Identify which cell holds the provided text, then report its (x, y) central coordinate. 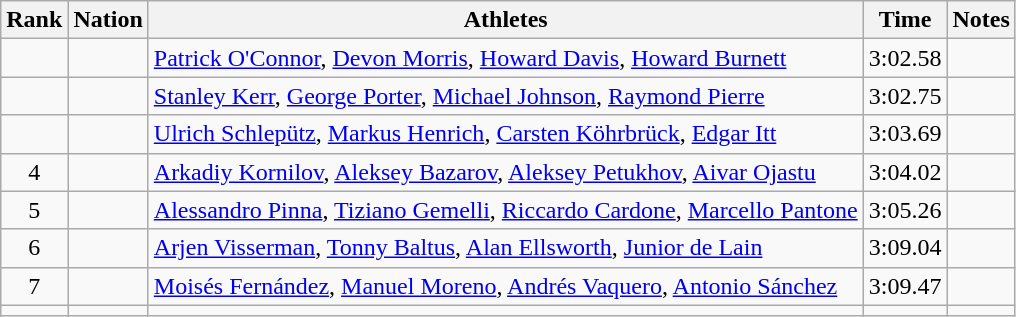
Ulrich Schlepütz, Markus Henrich, Carsten Köhrbrück, Edgar Itt (506, 134)
3:02.75 (905, 96)
3:03.69 (905, 134)
3:05.26 (905, 210)
3:04.02 (905, 172)
3:09.47 (905, 286)
Arkadiy Kornilov, Aleksey Bazarov, Aleksey Petukhov, Aivar Ojastu (506, 172)
Rank (34, 20)
4 (34, 172)
5 (34, 210)
Stanley Kerr, George Porter, Michael Johnson, Raymond Pierre (506, 96)
3:02.58 (905, 58)
Alessandro Pinna, Tiziano Gemelli, Riccardo Cardone, Marcello Pantone (506, 210)
Time (905, 20)
3:09.04 (905, 248)
Nation (108, 20)
Arjen Visserman, Tonny Baltus, Alan Ellsworth, Junior de Lain (506, 248)
6 (34, 248)
Notes (981, 20)
Moisés Fernández, Manuel Moreno, Andrés Vaquero, Antonio Sánchez (506, 286)
Athletes (506, 20)
Patrick O'Connor, Devon Morris, Howard Davis, Howard Burnett (506, 58)
7 (34, 286)
